Return (X, Y) of the center of cell containing provided text 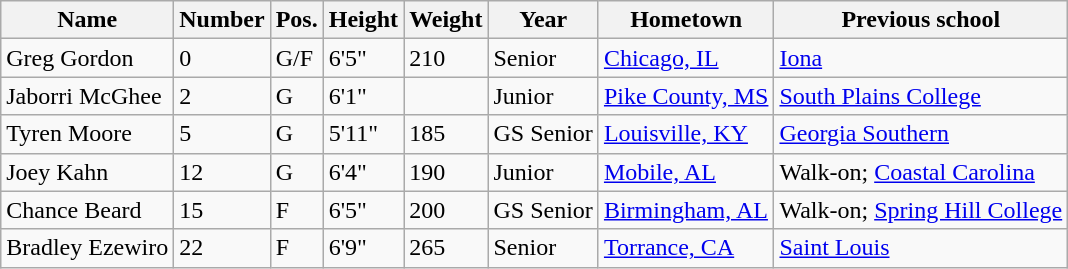
Mobile, AL (686, 172)
South Plains College (921, 96)
6'9" (363, 248)
Height (363, 20)
Chicago, IL (686, 58)
Previous school (921, 20)
5'11" (363, 134)
15 (222, 210)
G/F (296, 58)
Tyren Moore (88, 134)
Saint Louis (921, 248)
Jaborri McGhee (88, 96)
200 (446, 210)
5 (222, 134)
Walk-on; Coastal Carolina (921, 172)
0 (222, 58)
265 (446, 248)
Greg Gordon (88, 58)
Weight (446, 20)
12 (222, 172)
6'4" (363, 172)
Year (543, 20)
22 (222, 248)
Georgia Southern (921, 134)
210 (446, 58)
Pike County, MS (686, 96)
Walk-on; Spring Hill College (921, 210)
Louisville, KY (686, 134)
Chance Beard (88, 210)
Iona (921, 58)
Pos. (296, 20)
Bradley Ezewiro (88, 248)
Name (88, 20)
Joey Kahn (88, 172)
185 (446, 134)
6'1" (363, 96)
Torrance, CA (686, 248)
Birmingham, AL (686, 210)
190 (446, 172)
2 (222, 96)
Number (222, 20)
Hometown (686, 20)
